Find where the given text appears and provide that cell's center as [x, y] coordinate. 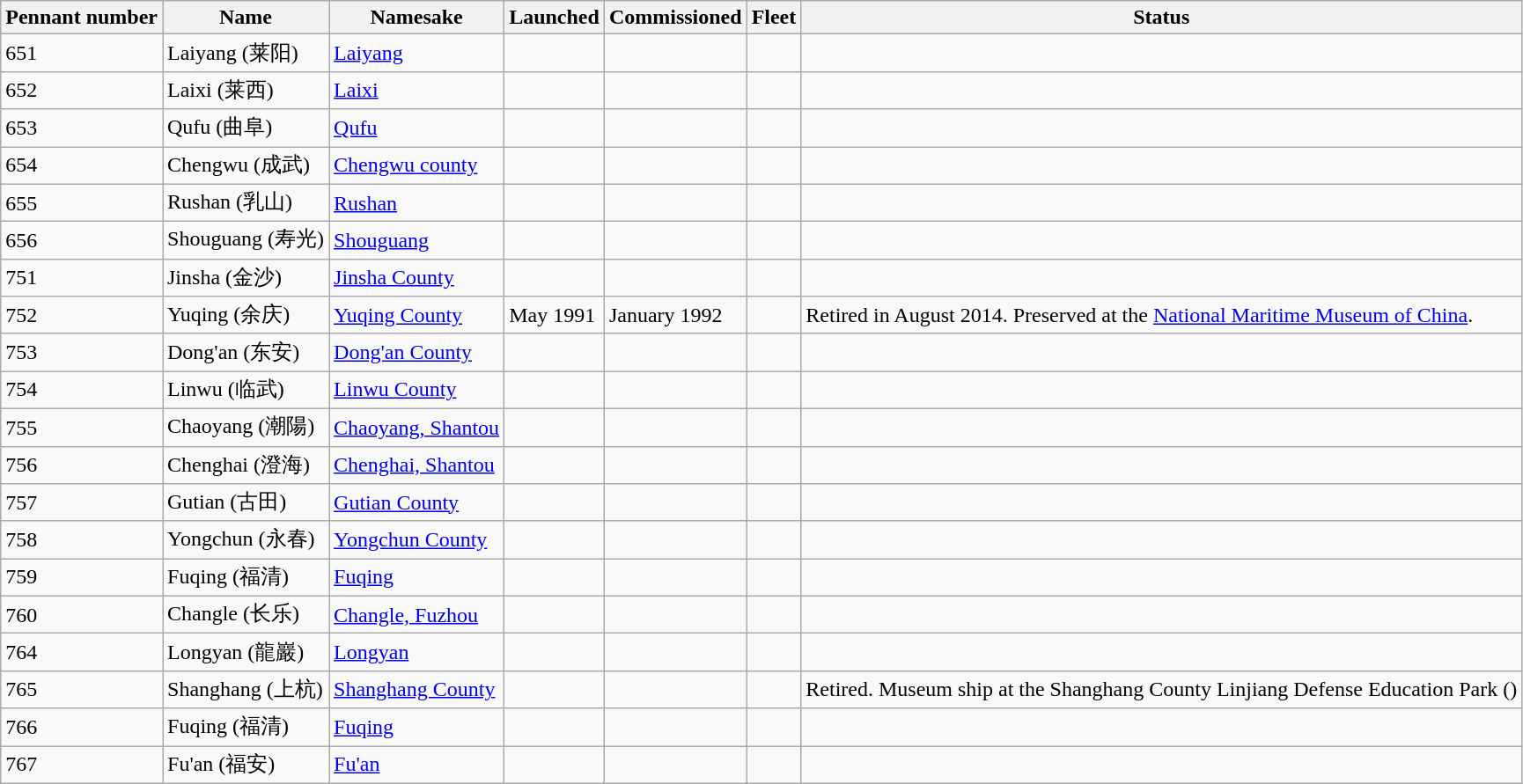
765 [82, 690]
764 [82, 653]
760 [82, 614]
Changle (长乐) [245, 614]
Jinsha (金沙) [245, 278]
Chenghai, Shantou [417, 465]
Gutian (古田) [245, 503]
Longyan (龍巖) [245, 653]
Longyan [417, 653]
Launched [555, 18]
652 [82, 90]
Linwu County [417, 391]
Chaoyang, Shantou [417, 428]
Fu'an [417, 766]
766 [82, 727]
Yuqing (余庆) [245, 315]
654 [82, 165]
Laiyang (莱阳) [245, 53]
Changle, Fuzhou [417, 614]
Shanghang (上杭) [245, 690]
Namesake [417, 18]
Chenghai (澄海) [245, 465]
653 [82, 128]
757 [82, 503]
Linwu (临武) [245, 391]
754 [82, 391]
656 [82, 241]
651 [82, 53]
Qufu (曲阜) [245, 128]
755 [82, 428]
759 [82, 577]
Shanghang County [417, 690]
Commissioned [675, 18]
Dong'an (东安) [245, 352]
Laiyang [417, 53]
Name [245, 18]
767 [82, 766]
Retired in August 2014. Preserved at the National Maritime Museum of China. [1162, 315]
Yongchun County [417, 540]
Shouguang [417, 241]
May 1991 [555, 315]
Dong'an County [417, 352]
Chengwu (成武) [245, 165]
756 [82, 465]
Yuqing County [417, 315]
Fleet [774, 18]
Chengwu county [417, 165]
751 [82, 278]
Gutian County [417, 503]
Laixi [417, 90]
752 [82, 315]
Laixi (莱西) [245, 90]
Status [1162, 18]
January 1992 [675, 315]
Rushan (乳山) [245, 202]
Yongchun (永春) [245, 540]
Jinsha County [417, 278]
Pennant number [82, 18]
Qufu [417, 128]
Fu'an (福安) [245, 766]
Rushan [417, 202]
Chaoyang (潮陽) [245, 428]
Shouguang (寿光) [245, 241]
655 [82, 202]
758 [82, 540]
753 [82, 352]
Retired. Museum ship at the Shanghang County Linjiang Defense Education Park () [1162, 690]
